Scan for the cell matching the given text and deliver its (x, y) coordinate at center. 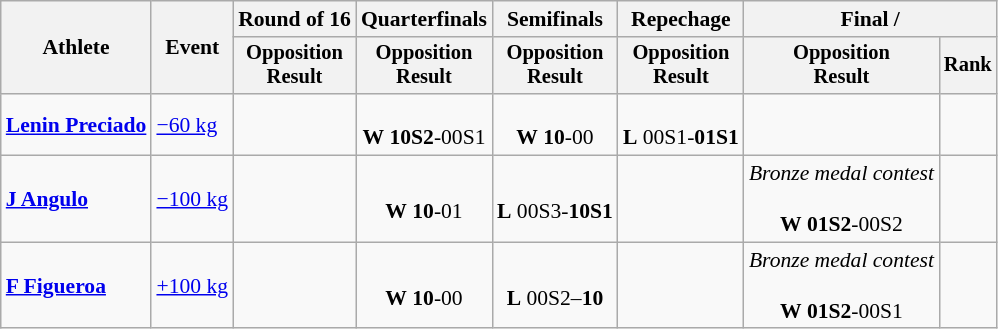
F Figueroa (76, 286)
Final / (870, 19)
Event (192, 48)
Repechage (681, 19)
Athlete (76, 48)
J Angulo (76, 200)
Bronze medal contestW 01S2-00S2 (842, 200)
Round of 16 (294, 19)
Lenin Preciado (76, 124)
Quarterfinals (424, 19)
Rank (968, 66)
W 10-01 (424, 200)
L 00S1-01S1 (681, 124)
−60 kg (192, 124)
W 10S2-00S1 (424, 124)
Semifinals (555, 19)
Bronze medal contestW 01S2-00S1 (842, 286)
−100 kg (192, 200)
+100 kg (192, 286)
L 00S2–10 (555, 286)
L 00S3-10S1 (555, 200)
